Identify which cell holds the provided text, then report its [X, Y] central coordinate. 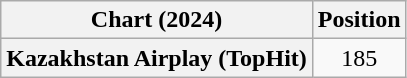
Chart (2024) [157, 20]
Position [359, 20]
185 [359, 58]
Kazakhstan Airplay (TopHit) [157, 58]
